Scan for the cell matching the given text and deliver its (x, y) coordinate at center. 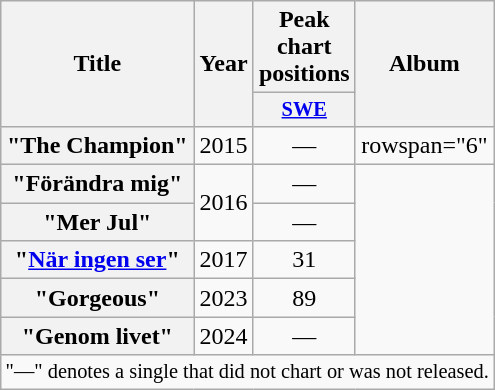
89 (304, 298)
"Genom livet" (98, 336)
2015 (224, 145)
Peak chart positions (304, 47)
Album (424, 64)
rowspan="6" (424, 145)
Year (224, 64)
"Mer Jul" (98, 222)
2017 (224, 260)
SWE (304, 110)
"—" denotes a single that did not chart or was not released. (248, 372)
2024 (224, 336)
"Förändra mig" (98, 184)
Title (98, 64)
"När ingen ser" (98, 260)
"The Champion" (98, 145)
31 (304, 260)
2023 (224, 298)
"Gorgeous" (98, 298)
2016 (224, 203)
